Return [x, y] of the center of cell containing provided text 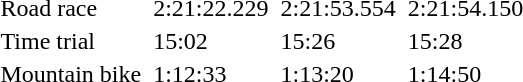
15:02 [211, 41]
15:26 [338, 41]
